For the text-containing cell, return its midpoint in [x, y] coordinate format. 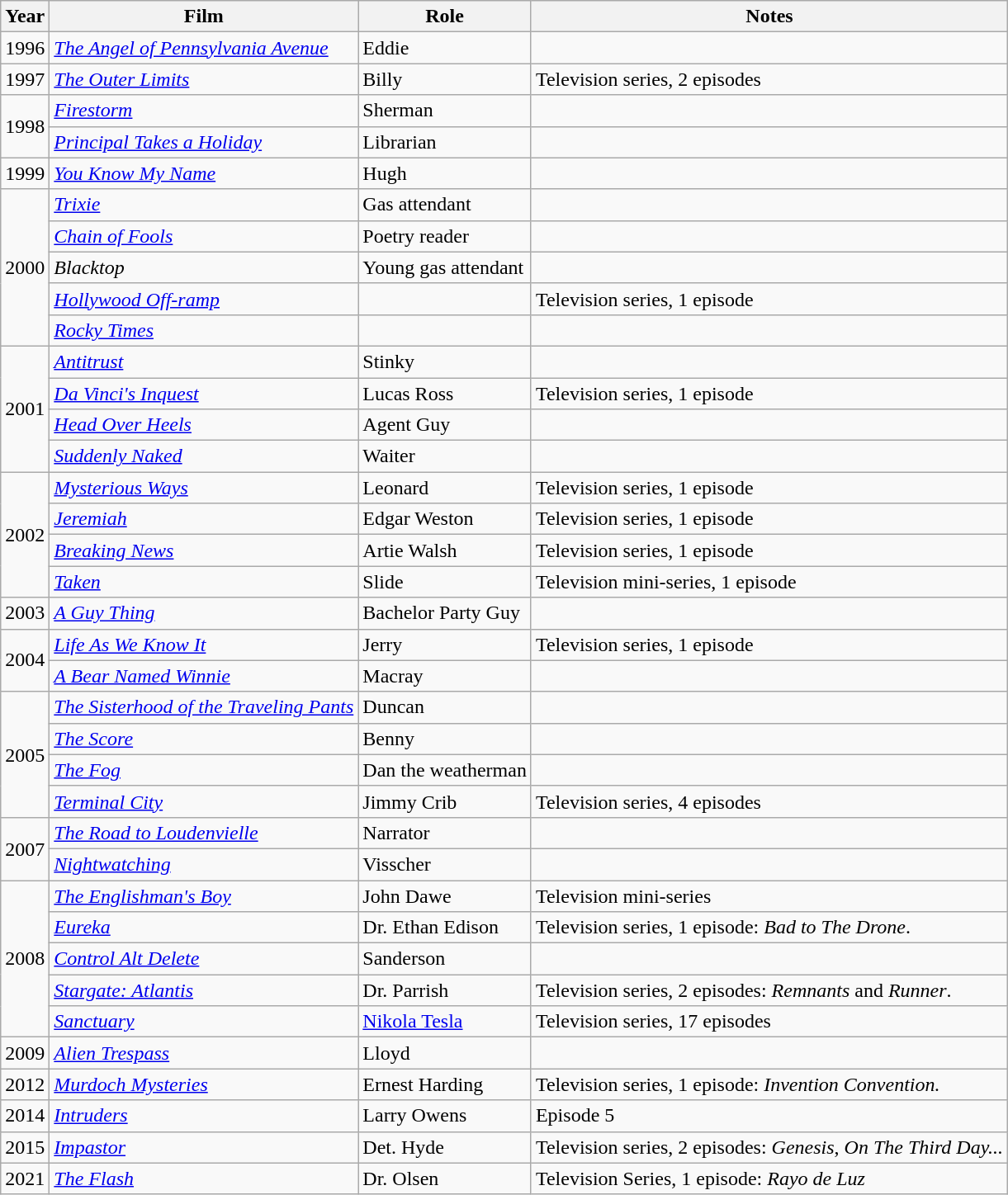
2003 [25, 613]
2005 [25, 754]
Principal Takes a Holiday [204, 142]
Antitrust [204, 361]
Television series, 4 episodes [769, 801]
Intruders [204, 1116]
Trixie [204, 205]
Notes [769, 17]
Lucas Ross [445, 394]
Impastor [204, 1147]
John Dawe [445, 895]
Leonard [445, 488]
Ernest Harding [445, 1084]
Edgar Weston [445, 519]
Nikola Tesla [445, 1022]
Head Over Heels [204, 425]
Duncan [445, 707]
Television series, 2 episodes: Genesis, On The Third Day... [769, 1147]
1999 [25, 173]
You Know My Name [204, 173]
Terminal City [204, 801]
Dr. Parrish [445, 990]
The Road to Loudenvielle [204, 833]
Television Series, 1 episode: Rayo de Luz [769, 1178]
2000 [25, 267]
Hugh [445, 173]
Sanderson [445, 959]
Blacktop [204, 267]
Dr. Olsen [445, 1178]
Macray [445, 676]
Jeremiah [204, 519]
2014 [25, 1116]
2015 [25, 1147]
Role [445, 17]
The Outer Limits [204, 79]
Eddie [445, 48]
2008 [25, 958]
2009 [25, 1053]
Television series, 1 episode: Bad to The Drone. [769, 928]
Eureka [204, 928]
1997 [25, 79]
Librarian [445, 142]
2012 [25, 1084]
Gas attendant [445, 205]
Firestorm [204, 111]
The Sisterhood of the Traveling Pants [204, 707]
Young gas attendant [445, 267]
2001 [25, 409]
The Fog [204, 770]
Television mini-series, 1 episode [769, 582]
Year [25, 17]
Film [204, 17]
Television mini-series [769, 895]
The Englishman's Boy [204, 895]
A Bear Named Winnie [204, 676]
Slide [445, 582]
Alien Trespass [204, 1053]
Episode 5 [769, 1116]
Agent Guy [445, 425]
Stinky [445, 361]
Suddenly Naked [204, 456]
Jimmy Crib [445, 801]
Det. Hyde [445, 1147]
Nightwatching [204, 864]
Murdoch Mysteries [204, 1084]
The Score [204, 739]
Larry Owens [445, 1116]
Taken [204, 582]
2004 [25, 660]
Billy [445, 79]
Television series, 2 episodes [769, 79]
Waiter [445, 456]
Television series, 2 episodes: Remnants and Runner. [769, 990]
2002 [25, 535]
Benny [445, 739]
1998 [25, 126]
Visscher [445, 864]
A Guy Thing [204, 613]
Sherman [445, 111]
Dr. Ethan Edison [445, 928]
2007 [25, 848]
Da Vinci's Inquest [204, 394]
Bachelor Party Guy [445, 613]
Poetry reader [445, 236]
Hollywood Off-ramp [204, 299]
Artie Walsh [445, 550]
Sanctuary [204, 1022]
Breaking News [204, 550]
Stargate: Atlantis [204, 990]
The Flash [204, 1178]
Rocky Times [204, 330]
Dan the weatherman [445, 770]
Narrator [445, 833]
Lloyd [445, 1053]
Television series, 1 episode: Invention Convention. [769, 1084]
Television series, 17 episodes [769, 1022]
1996 [25, 48]
Mysterious Ways [204, 488]
The Angel of Pennsylvania Avenue [204, 48]
Life As We Know It [204, 645]
Jerry [445, 645]
Chain of Fools [204, 236]
Control Alt Delete [204, 959]
2021 [25, 1178]
